Locate the cell with the specified text and output its [x, y] center coordinate. 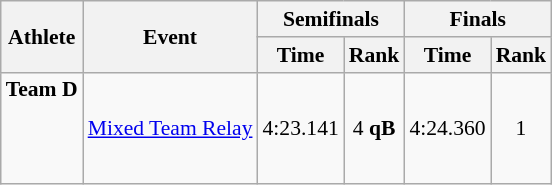
Semifinals [332, 19]
4 qB [374, 128]
4:23.141 [301, 128]
Event [170, 36]
Team D [42, 128]
Mixed Team Relay [170, 128]
4:24.360 [447, 128]
Finals [478, 19]
1 [522, 128]
Athlete [42, 36]
